Locate the cell with the specified text and output its [X, Y] center coordinate. 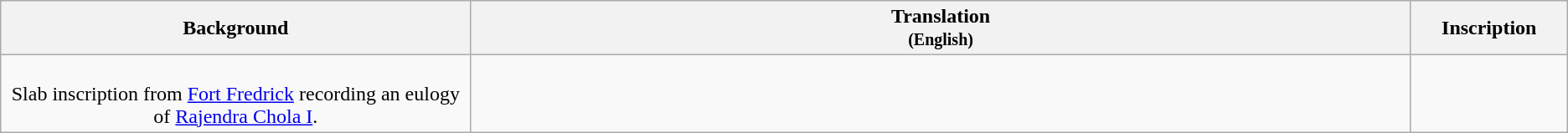
Translation(English) [941, 28]
Background [236, 28]
Slab inscription from Fort Fredrick recording an eulogy of Rajendra Chola I. [236, 94]
Inscription [1489, 28]
